Find where the given text appears and provide that cell's center as [X, Y] coordinate. 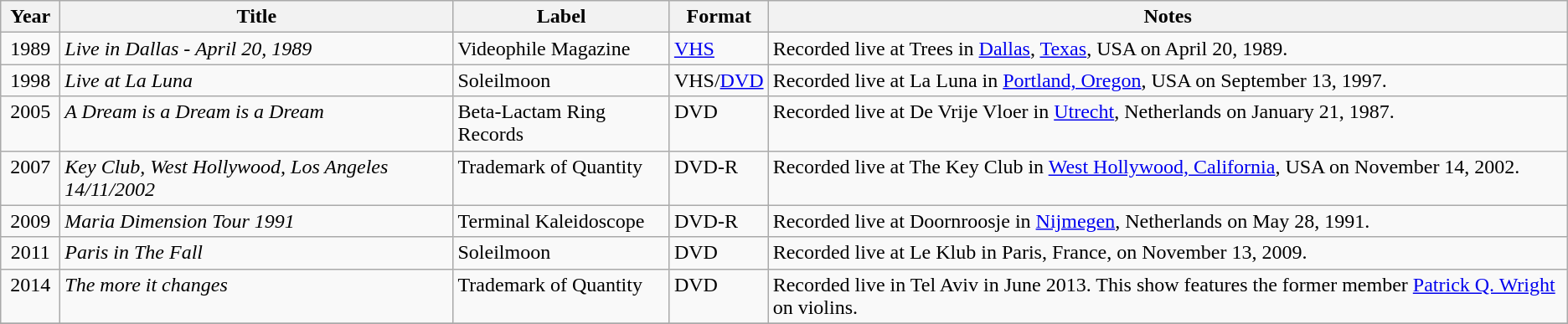
2009 [30, 221]
A Dream is a Dream is a Dream [256, 124]
Recorded live at Doornroosje in Nijmegen, Netherlands on May 28, 1991. [1168, 221]
Key Club, West Hollywood, Los Angeles 14/11/2002 [256, 177]
2011 [30, 253]
Paris in The Fall [256, 253]
Terminal Kaleidoscope [561, 221]
VHS/DVD [719, 80]
Recorded live in Tel Aviv in June 2013. This show features the former member Patrick Q. Wright on violins. [1168, 296]
Recorded live at Le Klub in Paris, France, on November 13, 2009. [1168, 253]
1989 [30, 49]
The more it changes [256, 296]
Recorded live at La Luna in Portland, Oregon, USA on September 13, 1997. [1168, 80]
1998 [30, 80]
VHS [719, 49]
Label [561, 17]
Year [30, 17]
2014 [30, 296]
2005 [30, 124]
Recorded live at The Key Club in West Hollywood, California, USA on November 14, 2002. [1168, 177]
Beta-Lactam Ring Records [561, 124]
Notes [1168, 17]
Recorded live at De Vrije Vloer in Utrecht, Netherlands on January 21, 1987. [1168, 124]
Videophile Magazine [561, 49]
Format [719, 17]
Recorded live at Trees in Dallas, Texas, USA on April 20, 1989. [1168, 49]
Title [256, 17]
Live in Dallas - April 20, 1989 [256, 49]
Live at La Luna [256, 80]
2007 [30, 177]
Maria Dimension Tour 1991 [256, 221]
